Output the (X, Y) coordinate of the center of the cell containing the given text.  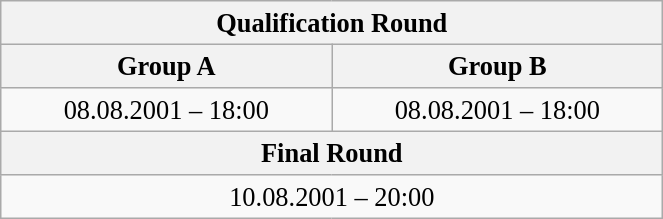
Final Round (332, 153)
Group A (166, 66)
Qualification Round (332, 22)
Group B (498, 66)
10.08.2001 – 20:00 (332, 197)
